Return the (X, Y) coordinate for the center point of the cell that contains the specified text.  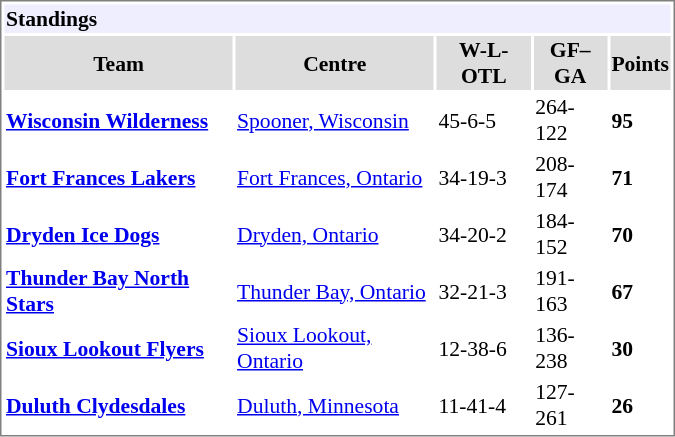
34-19-3 (484, 177)
W-L-OTL (484, 63)
Duluth Clydesdales (118, 405)
GF–GA (570, 63)
Wisconsin Wilderness (118, 120)
95 (640, 120)
184-152 (570, 234)
Dryden Ice Dogs (118, 234)
264-122 (570, 120)
Sioux Lookout, Ontario (335, 348)
71 (640, 177)
Fort Frances Lakers (118, 177)
136-238 (570, 348)
32-21-3 (484, 291)
Centre (335, 63)
34-20-2 (484, 234)
12-38-6 (484, 348)
Thunder Bay North Stars (118, 291)
127-261 (570, 405)
Thunder Bay, Ontario (335, 291)
11-41-4 (484, 405)
Team (118, 63)
Dryden, Ontario (335, 234)
208-174 (570, 177)
45-6-5 (484, 120)
Duluth, Minnesota (335, 405)
67 (640, 291)
Spooner, Wisconsin (335, 120)
30 (640, 348)
Standings (337, 18)
Sioux Lookout Flyers (118, 348)
191-163 (570, 291)
Fort Frances, Ontario (335, 177)
70 (640, 234)
26 (640, 405)
Points (640, 63)
